Scan for the cell matching the given text and deliver its (X, Y) coordinate at center. 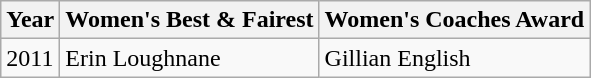
Women's Best & Fairest (190, 20)
Gillian English (454, 58)
Women's Coaches Award (454, 20)
Erin Loughnane (190, 58)
Year (30, 20)
2011 (30, 58)
